Capture the cell that displays the provided text and extract its [X, Y] central coordinate. 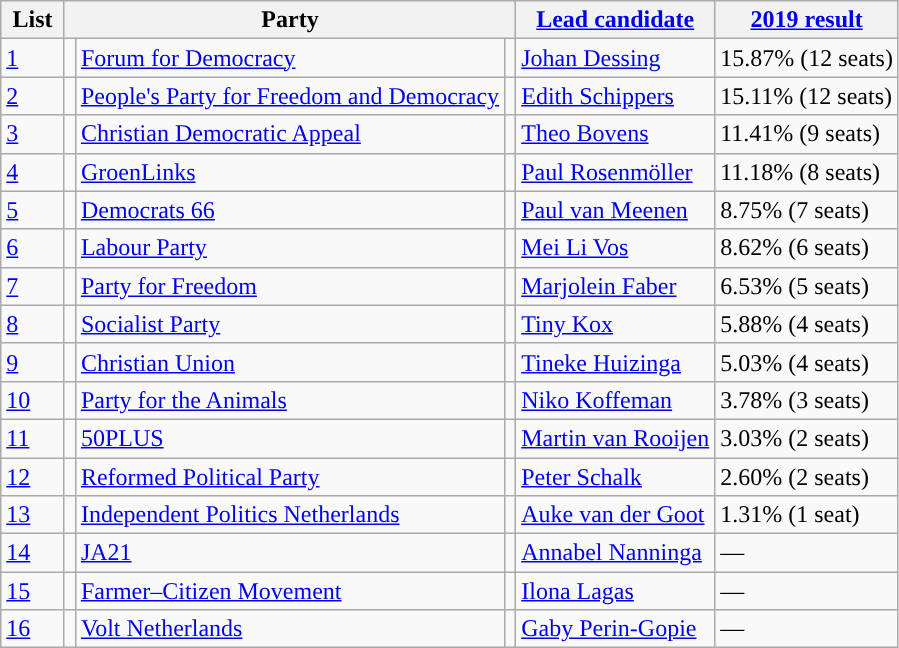
Marjolein Faber [616, 286]
11 [33, 438]
10 [33, 400]
Paul Rosenmöller [616, 172]
50PLUS [290, 438]
Edith Schippers [616, 96]
Socialist Party [290, 324]
Party [290, 20]
Gaby Perin-Gopie [616, 629]
List [33, 20]
Niko Koffeman [616, 400]
JA21 [290, 553]
Theo Bovens [616, 134]
2.60% (2 seats) [807, 477]
15.87% (12 seats) [807, 58]
8.75% (7 seats) [807, 210]
1.31% (1 seat) [807, 515]
15.11% (12 seats) [807, 96]
8 [33, 324]
Party for Freedom [290, 286]
Johan Dessing [616, 58]
Tineke Huizinga [616, 362]
1 [33, 58]
4 [33, 172]
3.03% (2 seats) [807, 438]
Democrats 66 [290, 210]
14 [33, 553]
11.41% (9 seats) [807, 134]
3 [33, 134]
12 [33, 477]
Party for the Animals [290, 400]
16 [33, 629]
People's Party for Freedom and Democracy [290, 96]
7 [33, 286]
GroenLinks [290, 172]
3.78% (3 seats) [807, 400]
Farmer–Citizen Movement [290, 591]
Peter Schalk [616, 477]
2 [33, 96]
Christian Union [290, 362]
6 [33, 248]
5.88% (4 seats) [807, 324]
5.03% (4 seats) [807, 362]
Volt Netherlands [290, 629]
5 [33, 210]
9 [33, 362]
Martin van Rooijen [616, 438]
6.53% (5 seats) [807, 286]
Independent Politics Netherlands [290, 515]
Auke van der Goot [616, 515]
15 [33, 591]
13 [33, 515]
Annabel Nanninga [616, 553]
11.18% (8 seats) [807, 172]
Paul van Meenen [616, 210]
Tiny Kox [616, 324]
Forum for Democracy [290, 58]
Lead candidate [616, 20]
8.62% (6 seats) [807, 248]
Reformed Political Party [290, 477]
2019 result [807, 20]
Ilona Lagas [616, 591]
Christian Democratic Appeal [290, 134]
Mei Li Vos [616, 248]
Labour Party [290, 248]
